Capture the cell that displays the provided text and extract its [x, y] central coordinate. 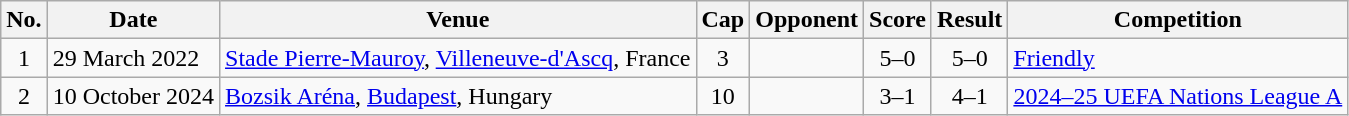
Stade Pierre-Mauroy, Villeneuve-d'Ascq, France [458, 58]
2 [24, 96]
Friendly [1178, 58]
Score [898, 20]
Result [969, 20]
1 [24, 58]
Bozsik Aréna, Budapest, Hungary [458, 96]
10 [723, 96]
Opponent [807, 20]
Competition [1178, 20]
10 October 2024 [133, 96]
3–1 [898, 96]
2024–25 UEFA Nations League A [1178, 96]
3 [723, 58]
29 March 2022 [133, 58]
Date [133, 20]
Venue [458, 20]
4–1 [969, 96]
No. [24, 20]
Cap [723, 20]
